Find where the given text appears and provide that cell's center as (x, y) coordinate. 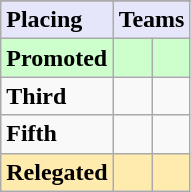
Teams (152, 20)
Relegated (57, 172)
Third (57, 96)
Promoted (57, 58)
Placing (57, 20)
Fifth (57, 134)
